Locate the cell with the specified text and output its [x, y] center coordinate. 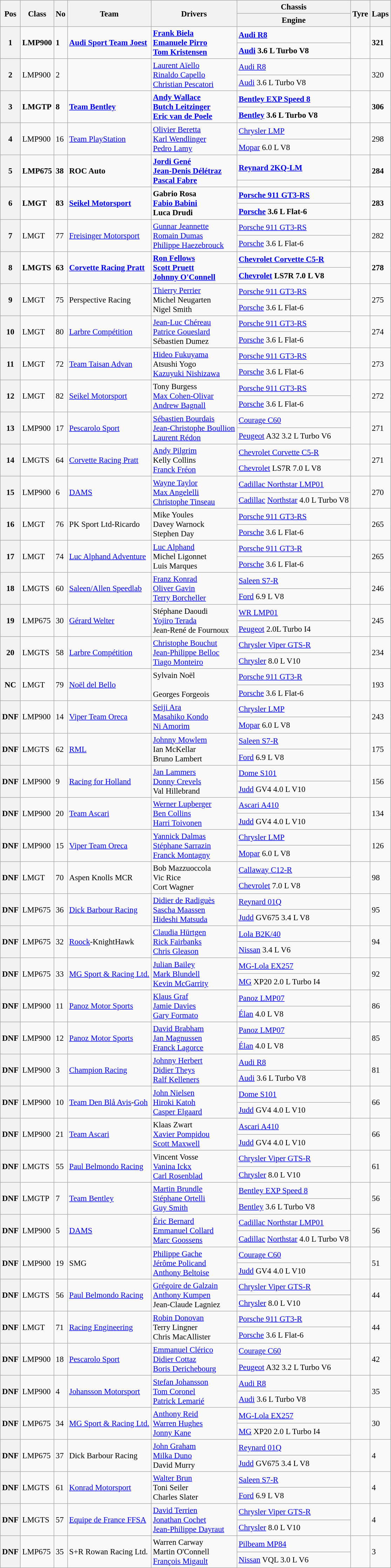
273 [380, 364]
33 [61, 974]
Warren Carway Martin O'Connell François Migault [194, 1552]
David Brabham Jan Magnussen Franck Lagorce [194, 1038]
Noël del Bello [109, 685]
PK Sport Ltd-Ricardo [109, 524]
Tyre [360, 13]
83 [61, 203]
77 [61, 236]
270 [380, 492]
70 [61, 878]
Equipe de France FFSA [109, 1520]
36 [61, 910]
Julian Bailey Mark Blundell Kevin McGarrity [194, 974]
Hideo Fukuyama Atsushi Yogo Kazuyuki Nishizawa [194, 364]
Team Den Blå Avis-Goh [109, 1102]
Reynard 2KQ-LM [294, 168]
Gabrio Rosa Fabio Babini Luca Drudi [194, 203]
37 [61, 1455]
275 [380, 300]
34 [61, 1424]
62 [61, 749]
72 [61, 364]
71 [61, 1327]
Olivier Beretta Karl Wendlinger Pedro Lamy [194, 139]
156 [380, 781]
Nissan 3.4 L V6 [294, 950]
75 [61, 300]
Champion Racing [109, 1070]
Yannick Dalmas Stéphane Sarrazin Franck Montagny [194, 846]
92 [380, 974]
NC [11, 685]
Stéphane Daoudi Yojiro Terada Jean-René de Fournoux [194, 621]
321 [380, 43]
Jordi Gené Jean-Denis Délétraz Pascal Fabre [194, 171]
Lola B2K/40 [294, 934]
Jan Lammers Donny Crevels Val Hillebrand [194, 781]
58 [61, 653]
82 [61, 396]
Grégoire de Galzain Anthony Kumpen Jean-Claude Lagniez [194, 1295]
246 [380, 589]
Luc Alphand Adventure [109, 557]
Freisinger Motorsport [109, 236]
126 [380, 846]
Philippe Gache Jérôme Policand Anthony Beltoise [194, 1263]
Claudia Hürtgen Rick Fairbanks Chris Gleason [194, 942]
86 [380, 1006]
Pilbeam MP84 [294, 1544]
John Graham Milka Duno David Murry [194, 1455]
234 [380, 653]
John Nielsen Hiroki Katoh Casper Elgaard [194, 1102]
Racing for Holland [109, 781]
278 [380, 267]
Team [109, 13]
274 [380, 332]
85 [380, 1038]
Pos [11, 13]
Gérard Welter [109, 621]
Anthony Reid Warren Hughes Jonny Kane [194, 1424]
243 [380, 717]
Robin Donovan Terry Lingner Chris MacAllister [194, 1327]
245 [380, 621]
RML [109, 749]
Johansson Motorsport [109, 1391]
Vincent Vosse Vanina Ickx Carl Rosenblad [194, 1167]
No [61, 13]
98 [380, 878]
Laps [380, 13]
Nissan VQL 3.0 L V6 [294, 1560]
55 [61, 1167]
S+R Rowan Racing Ltd. [109, 1552]
Klaus Graf Jamie Davies Gary Formato [194, 1006]
Roock-KnightHawk [109, 942]
Didier de Radiguès Sascha Maassen Hideshi Matsuda [194, 910]
283 [380, 203]
Emmanuel Clérico Didier Cottaz Boris Derichebourg [194, 1359]
Bob Mazzuoccola Vic Rice Cort Wagner [194, 878]
272 [380, 396]
95 [380, 910]
42 [380, 1359]
Jean-Luc Chéreau Patrice Goueslard Sébastien Dumez [194, 332]
Sylvain Noël Georges Forgeois [194, 685]
81 [380, 1070]
Luc Alphand Michel Ligonnet Luis Marques [194, 557]
13 [11, 428]
Racing Engineering [109, 1327]
51 [380, 1263]
Chassis [294, 7]
Klaas Zwart Xavier Pompidou Scott Maxwell [194, 1134]
Konrad Motorsport [109, 1488]
21 [61, 1134]
76 [61, 524]
Éric Bernard Emmanuel Collard Marc Goossens [194, 1231]
Werner Lupberger Ben Collins Harri Toivonen [194, 813]
Sébastien Bourdais Jean-Christophe Boullion Laurent Rédon [194, 428]
Johnny Herbert Didier Theys Ralf Kelleners [194, 1070]
134 [380, 813]
60 [61, 589]
Drivers [194, 13]
Stefan Johansson Tom Coronel Patrick Lemarié [194, 1391]
306 [380, 107]
David Terrien Jonathan Cochet Jean-Philippe Dayraut [194, 1520]
Wayne Taylor Max Angelelli Christophe Tinseau [194, 492]
298 [380, 139]
38 [61, 171]
Walter Brun Toni Seiler Charles Slater [194, 1488]
Seiji Ara Masahiko Kondo Ni Amorim [194, 717]
Thierry Perrier Michel Neugarten Nigel Smith [194, 300]
Callaway C12-R [294, 870]
Aspen Knolls MCR [109, 878]
57 [61, 1520]
Andy Wallace Butch Leitzinger Eric van de Poele [194, 107]
Gunnar Jeannette Romain Dumas Philippe Haezebrouck [194, 236]
WR LMP01 [294, 613]
Frank Biela Emanuele Pirro Tom Kristensen [194, 43]
Johnny Mowlem Ian McKellar Bruno Lambert [194, 749]
Franz Konrad Oliver Gavin Terry Borcheller [194, 589]
Martin Brundle Stéphane Ortelli Guy Smith [194, 1199]
284 [380, 171]
282 [380, 236]
175 [380, 749]
32 [61, 942]
Chevrolet 7.0 L V8 [294, 885]
Laurent Aïello Rinaldo Capello Christian Pescatori [194, 75]
Mike Youles Davey Warnock Stephen Day [194, 524]
63 [61, 267]
Class [37, 13]
Saleen/Allen Speedlab [109, 589]
193 [380, 685]
74 [61, 557]
64 [61, 460]
Tony Burgess Max Cohen-Olivar Andrew Bagnall [194, 396]
320 [380, 75]
ROC Auto [109, 171]
Engine [294, 20]
Audi Sport Team Joest [109, 43]
79 [61, 685]
SMG [109, 1263]
Team PlayStation [109, 139]
Peugeot 2.0L Turbo I4 [294, 629]
94 [380, 942]
Ron Fellows Scott Pruett Johnny O'Connell [194, 267]
Christophe Bouchut Jean-Philippe Belloc Tiago Monteiro [194, 653]
Team Taisan Advan [109, 364]
Andy Pilgrim Kelly Collins Franck Fréon [194, 460]
Perspective Racing [109, 300]
80 [61, 332]
